From the cell containing the given text, extract its center point as (x, y) coordinate. 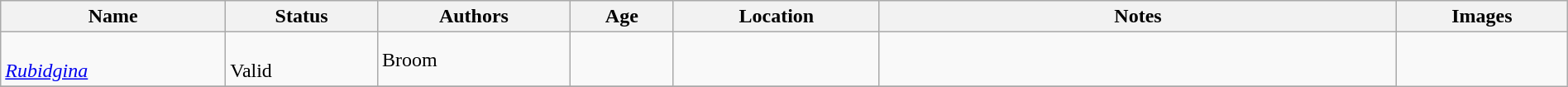
Authors (475, 17)
Images (1482, 17)
Notes (1138, 17)
Rubidgina (113, 60)
Location (776, 17)
Status (302, 17)
Age (622, 17)
Name (113, 17)
Valid (302, 60)
Broom (475, 60)
